Locate the cell with the specified text and output its (X, Y) center coordinate. 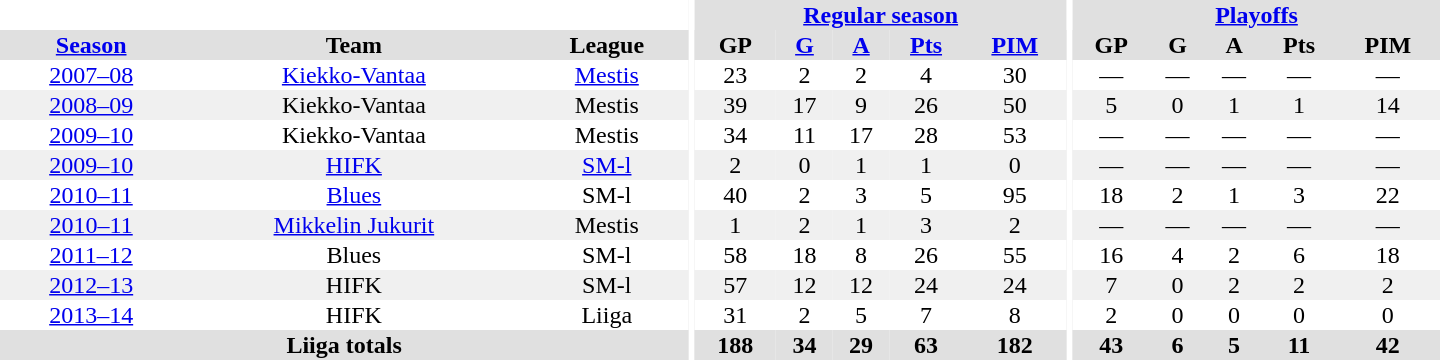
57 (735, 285)
182 (1015, 345)
2011–12 (91, 255)
Playoffs (1256, 15)
Liiga totals (344, 345)
2012–13 (91, 285)
188 (735, 345)
22 (1388, 195)
50 (1015, 105)
Regular season (880, 15)
55 (1015, 255)
28 (926, 135)
League (606, 45)
53 (1015, 135)
9 (862, 105)
42 (1388, 345)
2013–14 (91, 315)
95 (1015, 195)
39 (735, 105)
Team (354, 45)
58 (735, 255)
29 (862, 345)
Season (91, 45)
2008–09 (91, 105)
2007–08 (91, 75)
31 (735, 315)
40 (735, 195)
23 (735, 75)
43 (1111, 345)
Mikkelin Jukurit (354, 225)
14 (1388, 105)
30 (1015, 75)
63 (926, 345)
16 (1111, 255)
Liiga (606, 315)
